Pinpoint the cell where the given text exists, returning its (X, Y) midpoint coordinate. 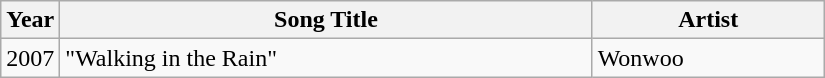
Year (30, 20)
Artist (708, 20)
2007 (30, 58)
Wonwoo (708, 58)
Song Title (326, 20)
"Walking in the Rain" (326, 58)
